Determine the (x, y) coordinate at the center of the cell enclosing the given text.  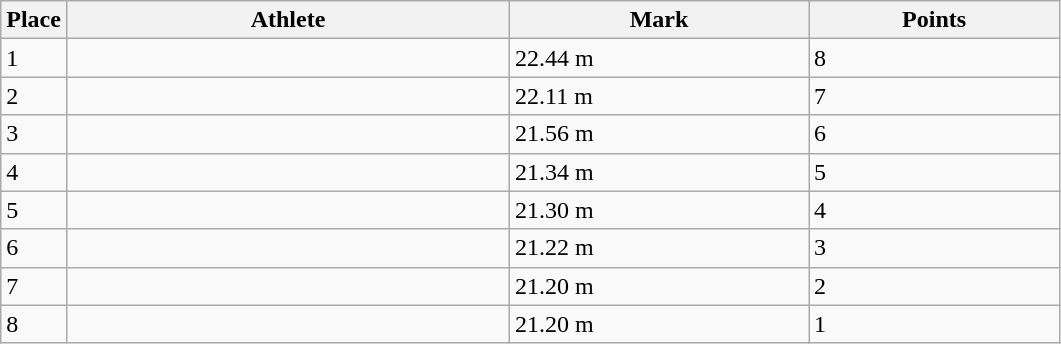
Athlete (288, 20)
Mark (660, 20)
21.34 m (660, 172)
22.44 m (660, 58)
Place (34, 20)
21.22 m (660, 248)
21.56 m (660, 134)
Points (934, 20)
22.11 m (660, 96)
21.30 m (660, 210)
